Output the [X, Y] coordinate of the center of the cell containing the given text.  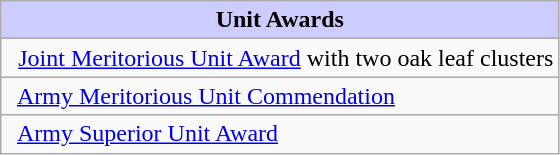
Joint Meritorious Unit Award with two oak leaf clusters [280, 58]
Unit Awards [280, 20]
Army Meritorious Unit Commendation [280, 96]
Army Superior Unit Award [280, 134]
